Return [x, y] of the center of cell containing provided text 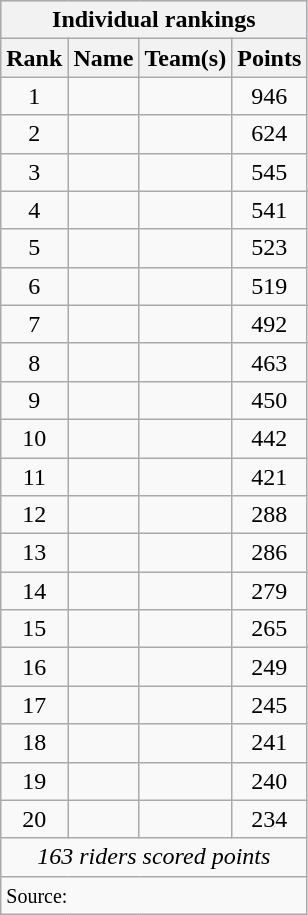
450 [270, 400]
Points [270, 58]
241 [270, 743]
Rank [34, 58]
3 [34, 172]
249 [270, 667]
14 [34, 591]
240 [270, 781]
Source: [154, 895]
163 riders scored points [154, 857]
442 [270, 438]
6 [34, 286]
5 [34, 248]
492 [270, 324]
519 [270, 286]
7 [34, 324]
946 [270, 96]
1 [34, 96]
11 [34, 477]
288 [270, 515]
Team(s) [186, 58]
15 [34, 629]
8 [34, 362]
279 [270, 591]
245 [270, 705]
2 [34, 134]
Name [104, 58]
10 [34, 438]
18 [34, 743]
17 [34, 705]
9 [34, 400]
19 [34, 781]
421 [270, 477]
4 [34, 210]
16 [34, 667]
545 [270, 172]
12 [34, 515]
286 [270, 553]
463 [270, 362]
234 [270, 819]
624 [270, 134]
13 [34, 553]
20 [34, 819]
523 [270, 248]
541 [270, 210]
265 [270, 629]
Individual rankings [154, 20]
